Output the [x, y] coordinate of the center of the cell containing the given text.  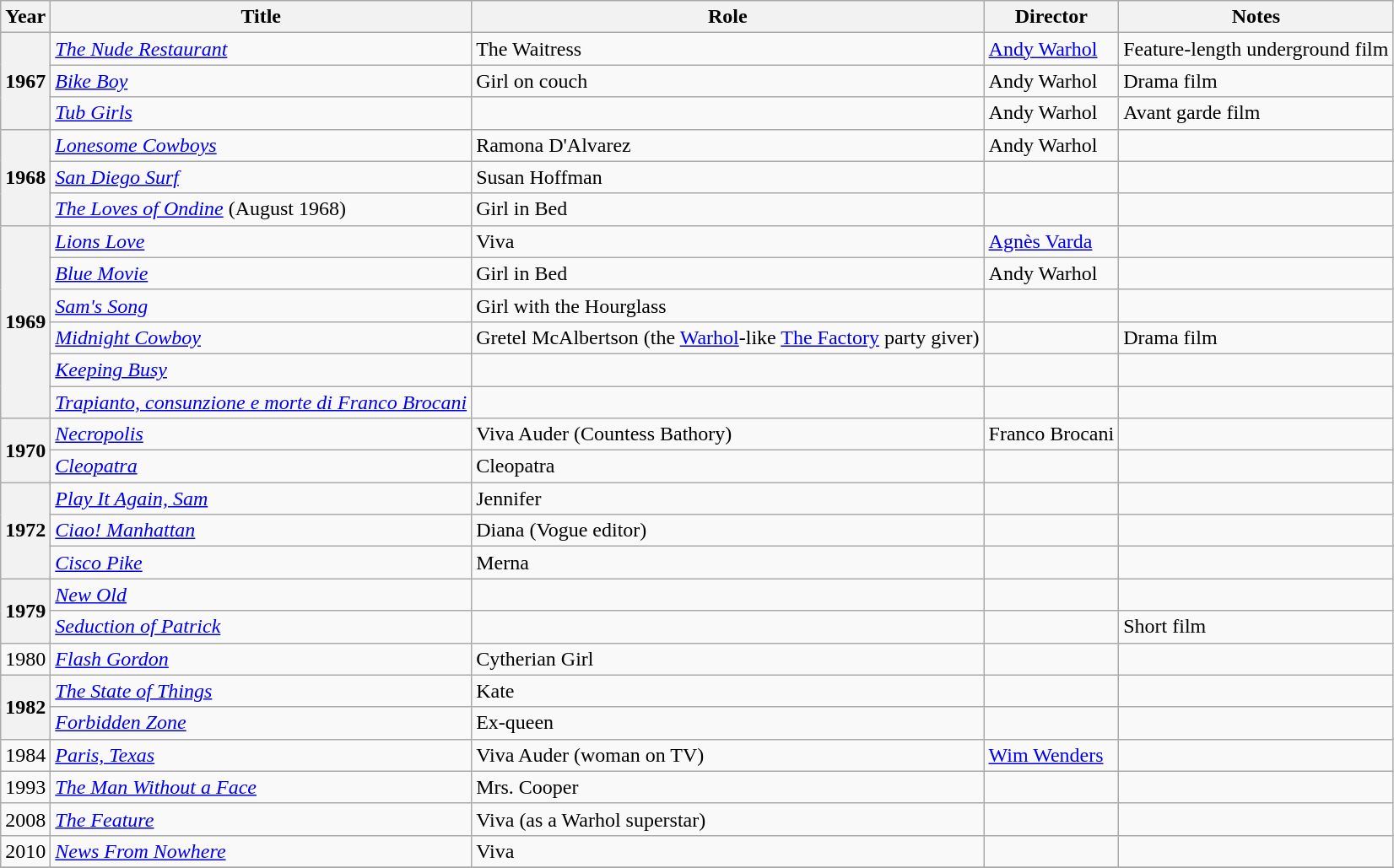
1968 [25, 177]
The State of Things [262, 691]
Blue Movie [262, 273]
Flash Gordon [262, 659]
Lions Love [262, 241]
The Loves of Ondine (August 1968) [262, 209]
Mrs. Cooper [727, 787]
Viva (as a Warhol superstar) [727, 819]
Lonesome Cowboys [262, 145]
Midnight Cowboy [262, 337]
1972 [25, 531]
Short film [1256, 627]
Play It Again, Sam [262, 499]
2010 [25, 851]
The Man Without a Face [262, 787]
Franco Brocani [1051, 434]
Seduction of Patrick [262, 627]
Year [25, 17]
San Diego Surf [262, 177]
Title [262, 17]
Jennifer [727, 499]
1982 [25, 707]
Sam's Song [262, 305]
Trapianto, consunzione e morte di Franco Brocani [262, 402]
Paris, Texas [262, 755]
Feature-length underground film [1256, 49]
Wim Wenders [1051, 755]
Tub Girls [262, 113]
Forbidden Zone [262, 723]
1979 [25, 611]
1969 [25, 321]
Kate [727, 691]
Avant garde film [1256, 113]
1970 [25, 450]
Susan Hoffman [727, 177]
Viva Auder (woman on TV) [727, 755]
Viva Auder (Countess Bathory) [727, 434]
Agnès Varda [1051, 241]
Keeping Busy [262, 369]
Ex-queen [727, 723]
Necropolis [262, 434]
New Old [262, 595]
Girl with the Hourglass [727, 305]
1980 [25, 659]
The Nude Restaurant [262, 49]
Diana (Vogue editor) [727, 531]
Role [727, 17]
Cytherian Girl [727, 659]
Girl on couch [727, 81]
Bike Boy [262, 81]
Ciao! Manhattan [262, 531]
The Waitress [727, 49]
1984 [25, 755]
Director [1051, 17]
Merna [727, 563]
The Feature [262, 819]
Notes [1256, 17]
News From Nowhere [262, 851]
1967 [25, 81]
1993 [25, 787]
Ramona D'Alvarez [727, 145]
Gretel McAlbertson (the Warhol-like The Factory party giver) [727, 337]
2008 [25, 819]
Cisco Pike [262, 563]
